Pinpoint the cell where the given text exists, returning its (X, Y) midpoint coordinate. 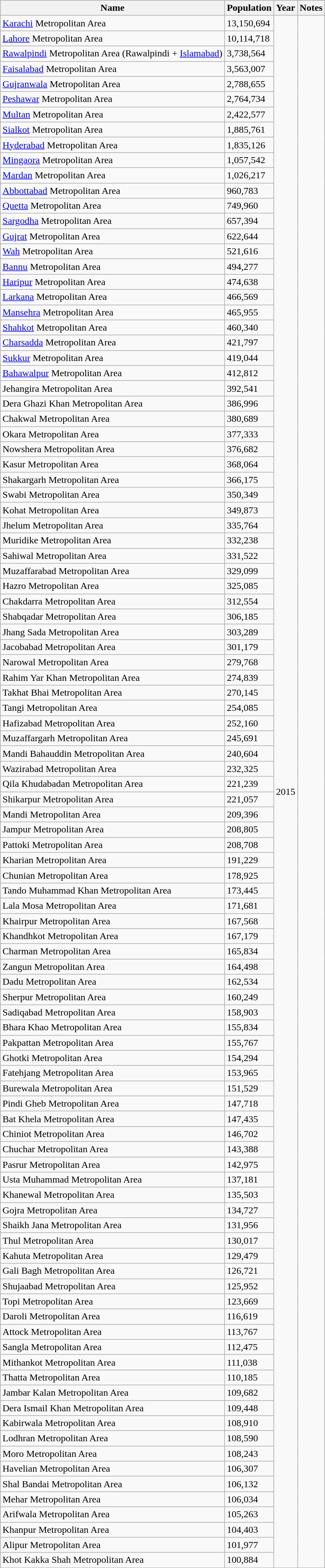
521,616 (249, 251)
Hazro Metropolitan Area (113, 586)
134,727 (249, 1210)
325,085 (249, 586)
208,805 (249, 830)
Swabi Metropolitan Area (113, 495)
Moro Metropolitan Area (113, 1454)
Kabirwala Metropolitan Area (113, 1423)
460,340 (249, 327)
2,764,734 (249, 99)
108,910 (249, 1423)
Jhang Sada Metropolitan Area (113, 632)
208,708 (249, 845)
104,403 (249, 1530)
111,038 (249, 1362)
368,064 (249, 465)
3,738,564 (249, 54)
412,812 (249, 373)
1,885,761 (249, 130)
154,294 (249, 1058)
Rahim Yar Khan Metropolitan Area (113, 678)
Zangun Metropolitan Area (113, 967)
Kahuta Metropolitan Area (113, 1256)
Tando Muhammad Khan Metropolitan Area (113, 890)
366,175 (249, 480)
2015 (285, 792)
Shal Bandai Metropolitan Area (113, 1484)
130,017 (249, 1241)
110,185 (249, 1377)
151,529 (249, 1088)
135,503 (249, 1195)
Havelian Metropolitan Area (113, 1469)
160,249 (249, 997)
349,873 (249, 510)
167,179 (249, 936)
108,590 (249, 1438)
2,788,655 (249, 84)
Okara Metropolitan Area (113, 434)
Faisalabad Metropolitan Area (113, 69)
Sialkot Metropolitan Area (113, 130)
331,522 (249, 556)
Haripur Metropolitan Area (113, 282)
Thatta Metropolitan Area (113, 1377)
Topi Metropolitan Area (113, 1301)
143,388 (249, 1149)
Mandi Metropolitan Area (113, 814)
279,768 (249, 662)
Tangi Metropolitan Area (113, 708)
329,099 (249, 571)
153,965 (249, 1073)
Burewala Metropolitan Area (113, 1088)
Gujrat Metropolitan Area (113, 236)
165,834 (249, 952)
254,085 (249, 708)
Lahore Metropolitan Area (113, 38)
Wazirabad Metropolitan Area (113, 769)
Fatehjang Metropolitan Area (113, 1073)
Dera Ghazi Khan Metropolitan Area (113, 403)
10,114,718 (249, 38)
Chakwal Metropolitan Area (113, 419)
Mansehra Metropolitan Area (113, 312)
1,026,217 (249, 175)
421,797 (249, 343)
Shaikh Jana Metropolitan Area (113, 1225)
Peshawar Metropolitan Area (113, 99)
657,394 (249, 221)
Dera Ismail Khan Metropolitan Area (113, 1408)
Alipur Metropolitan Area (113, 1545)
146,702 (249, 1134)
274,839 (249, 678)
270,145 (249, 693)
Rawalpindi Metropolitan Area (Rawalpindi + Islamabad) (113, 54)
Attock Metropolitan Area (113, 1332)
494,277 (249, 267)
Muzaffarabad Metropolitan Area (113, 571)
Sadiqabad Metropolitan Area (113, 1012)
Pindi Gheb Metropolitan Area (113, 1103)
Hyderabad Metropolitan Area (113, 145)
466,569 (249, 297)
Thul Metropolitan Area (113, 1241)
301,179 (249, 647)
Sargodha Metropolitan Area (113, 221)
221,239 (249, 784)
Khandhkot Metropolitan Area (113, 936)
167,568 (249, 921)
749,960 (249, 206)
Jacobabad Metropolitan Area (113, 647)
245,691 (249, 738)
Narowal Metropolitan Area (113, 662)
Chiniot Metropolitan Area (113, 1134)
Gujranwala Metropolitan Area (113, 84)
155,767 (249, 1043)
2,422,577 (249, 114)
106,307 (249, 1469)
Shikarpur Metropolitan Area (113, 799)
108,243 (249, 1454)
Bannu Metropolitan Area (113, 267)
Name (113, 8)
Pattoki Metropolitan Area (113, 845)
116,619 (249, 1317)
178,925 (249, 875)
Daroli Metropolitan Area (113, 1317)
Khairpur Metropolitan Area (113, 921)
Shakargarh Metropolitan Area (113, 480)
960,783 (249, 191)
171,681 (249, 906)
Mandi Bahauddin Metropolitan Area (113, 754)
113,767 (249, 1332)
Chuchar Metropolitan Area (113, 1149)
Sherpur Metropolitan Area (113, 997)
Bat Khela Metropolitan Area (113, 1119)
Wah Metropolitan Area (113, 251)
Karachi Metropolitan Area (113, 23)
162,534 (249, 982)
Mingaora Metropolitan Area (113, 160)
Quetta Metropolitan Area (113, 206)
Nowshera Metropolitan Area (113, 449)
Dadu Metropolitan Area (113, 982)
Mehar Metropolitan Area (113, 1499)
Khanpur Metropolitan Area (113, 1530)
Mithankot Metropolitan Area (113, 1362)
126,721 (249, 1271)
Population (249, 8)
Kohat Metropolitan Area (113, 510)
1,057,542 (249, 160)
142,975 (249, 1165)
Bhara Khao Metropolitan Area (113, 1027)
Jampur Metropolitan Area (113, 830)
306,185 (249, 616)
232,325 (249, 769)
13,150,694 (249, 23)
Arifwala Metropolitan Area (113, 1514)
Bahawalpur Metropolitan Area (113, 373)
303,289 (249, 632)
Kasur Metropolitan Area (113, 465)
622,644 (249, 236)
465,955 (249, 312)
474,638 (249, 282)
240,604 (249, 754)
109,682 (249, 1392)
377,333 (249, 434)
Gojra Metropolitan Area (113, 1210)
155,834 (249, 1027)
Pasrur Metropolitan Area (113, 1165)
Jambar Kalan Metropolitan Area (113, 1392)
100,884 (249, 1560)
Pakpattan Metropolitan Area (113, 1043)
350,349 (249, 495)
Multan Metropolitan Area (113, 114)
419,044 (249, 358)
Sangla Metropolitan Area (113, 1347)
392,541 (249, 388)
Kharian Metropolitan Area (113, 860)
Charman Metropolitan Area (113, 952)
209,396 (249, 814)
106,132 (249, 1484)
1,835,126 (249, 145)
Mardan Metropolitan Area (113, 175)
147,718 (249, 1103)
125,952 (249, 1286)
131,956 (249, 1225)
386,996 (249, 403)
Hafizabad Metropolitan Area (113, 723)
Abbottabad Metropolitan Area (113, 191)
Muridike Metropolitan Area (113, 541)
Year (285, 8)
Shabqadar Metropolitan Area (113, 616)
105,263 (249, 1514)
Sahiwal Metropolitan Area (113, 556)
Larkana Metropolitan Area (113, 297)
123,669 (249, 1301)
191,229 (249, 860)
Sukkur Metropolitan Area (113, 358)
380,689 (249, 419)
106,034 (249, 1499)
Usta Muhammad Metropolitan Area (113, 1180)
Khanewal Metropolitan Area (113, 1195)
Gali Bagh Metropolitan Area (113, 1271)
164,498 (249, 967)
Khot Kakka Shah Metropolitan Area (113, 1560)
173,445 (249, 890)
129,479 (249, 1256)
312,554 (249, 601)
137,181 (249, 1180)
Shahkot Metropolitan Area (113, 327)
112,475 (249, 1347)
221,057 (249, 799)
Lala Mosa Metropolitan Area (113, 906)
376,682 (249, 449)
Charsadda Metropolitan Area (113, 343)
109,448 (249, 1408)
3,563,007 (249, 69)
101,977 (249, 1545)
Shujaabad Metropolitan Area (113, 1286)
332,238 (249, 541)
Notes (311, 8)
Muzaffargarh Metropolitan Area (113, 738)
252,160 (249, 723)
335,764 (249, 525)
Qila Khudabadan Metropolitan Area (113, 784)
Jehangira Metropolitan Area (113, 388)
Lodhran Metropolitan Area (113, 1438)
147,435 (249, 1119)
Takhat Bhai Metropolitan Area (113, 693)
158,903 (249, 1012)
Chakdarra Metropolitan Area (113, 601)
Jhelum Metropolitan Area (113, 525)
Ghotki Metropolitan Area (113, 1058)
Chunian Metropolitan Area (113, 875)
